Return the [x, y] coordinate for the center point of the cell that contains the specified text.  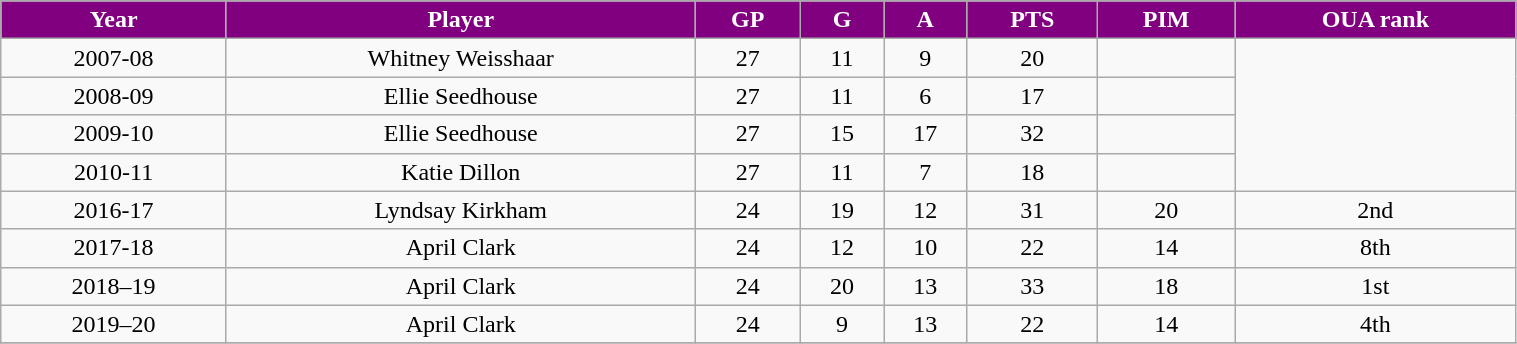
G [842, 20]
Lyndsay Kirkham [460, 210]
2007-08 [114, 58]
19 [842, 210]
2018–19 [114, 286]
PIM [1166, 20]
Katie Dillon [460, 172]
15 [842, 134]
A [926, 20]
31 [1032, 210]
8th [1376, 248]
32 [1032, 134]
2017-18 [114, 248]
2019–20 [114, 324]
2009-10 [114, 134]
Player [460, 20]
10 [926, 248]
OUA rank [1376, 20]
GP [748, 20]
1st [1376, 286]
2008-09 [114, 96]
33 [1032, 286]
4th [1376, 324]
2nd [1376, 210]
Year [114, 20]
6 [926, 96]
Whitney Weisshaar [460, 58]
7 [926, 172]
2010-11 [114, 172]
2016-17 [114, 210]
PTS [1032, 20]
